Search for the cell housing the specified text and yield its [x, y] center coordinate. 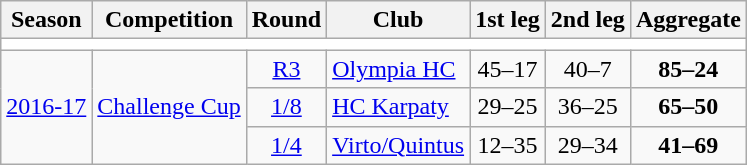
Olympia HC [398, 69]
1st leg [508, 20]
Round [286, 20]
29–25 [508, 107]
HC Karpaty [398, 107]
65–50 [688, 107]
R3 [286, 69]
2016-17 [46, 107]
85–24 [688, 69]
Club [398, 20]
12–35 [508, 145]
1/4 [286, 145]
1/8 [286, 107]
Aggregate [688, 20]
41–69 [688, 145]
Challenge Cup [169, 107]
Season [46, 20]
Virto/Quintus [398, 145]
29–34 [588, 145]
2nd leg [588, 20]
45–17 [508, 69]
Competition [169, 20]
36–25 [588, 107]
40–7 [588, 69]
